Detect which cell encompasses the target text, then output its [X, Y] center coordinate. 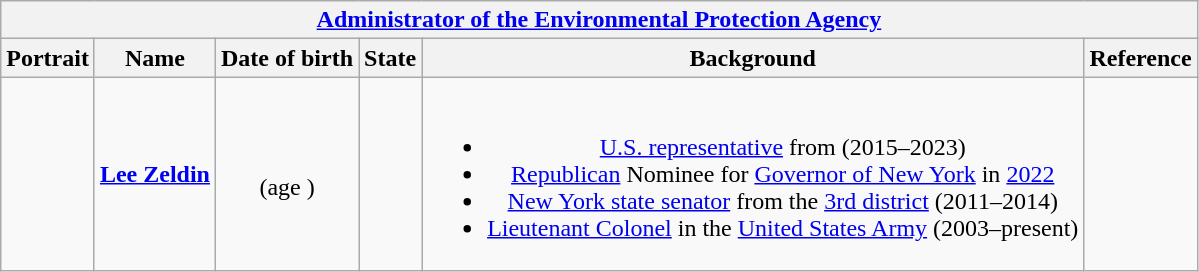
Administrator of the Environmental Protection Agency [599, 20]
Portrait [48, 58]
State [390, 58]
Name [154, 58]
Reference [1140, 58]
Date of birth [288, 58]
(age ) [288, 174]
Lee Zeldin [154, 174]
Background [753, 58]
